Pinpoint the cell where the given text exists, returning its (X, Y) midpoint coordinate. 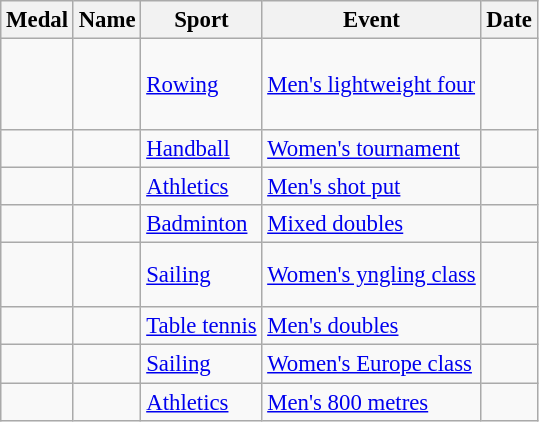
Event (372, 20)
Women's yngling class (372, 276)
Mixed doubles (372, 224)
Men's shot put (372, 187)
Rowing (202, 85)
Women's tournament (372, 149)
Men's 800 metres (372, 402)
Men's doubles (372, 327)
Medal (38, 20)
Women's Europe class (372, 364)
Sport (202, 20)
Men's lightweight four (372, 85)
Date (509, 20)
Badminton (202, 224)
Table tennis (202, 327)
Handball (202, 149)
Name (107, 20)
